Scan for the cell matching the given text and deliver its [X, Y] coordinate at center. 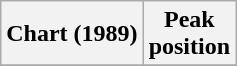
Chart (1989) [72, 34]
Peakposition [189, 34]
